Find where the given text appears and provide that cell's center as [X, Y] coordinate. 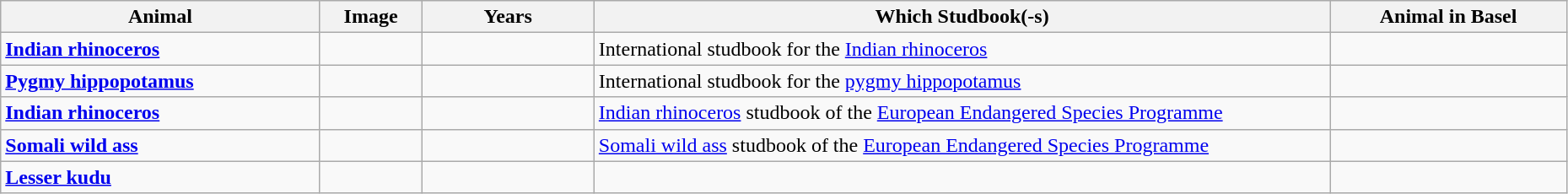
Which Studbook(-s) [962, 17]
Lesser kudu [160, 177]
Somali wild ass studbook of the European Endangered Species Programme [962, 145]
Image [371, 17]
International studbook for the Indian rhinoceros [962, 49]
Pygmy hippopotamus [160, 81]
Indian rhinoceros studbook of the European Endangered Species Programme [962, 113]
Somali wild ass [160, 145]
Animal [160, 17]
International studbook for the pygmy hippopotamus [962, 81]
Years [508, 17]
Animal in Basel [1448, 17]
